Search for the cell housing the specified text and yield its (X, Y) center coordinate. 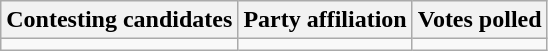
Votes polled (480, 20)
Contesting candidates (120, 20)
Party affiliation (325, 20)
